Locate the cell with the specified text and output its [x, y] center coordinate. 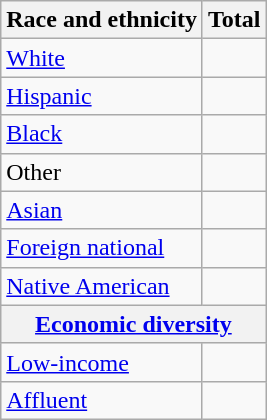
Foreign national [102, 248]
Economic diversity [134, 324]
Total [234, 20]
Other [102, 172]
Native American [102, 286]
Race and ethnicity [102, 20]
Hispanic [102, 96]
Asian [102, 210]
White [102, 58]
Low-income [102, 362]
Black [102, 134]
Affluent [102, 400]
